Search for the cell housing the specified text and yield its (x, y) center coordinate. 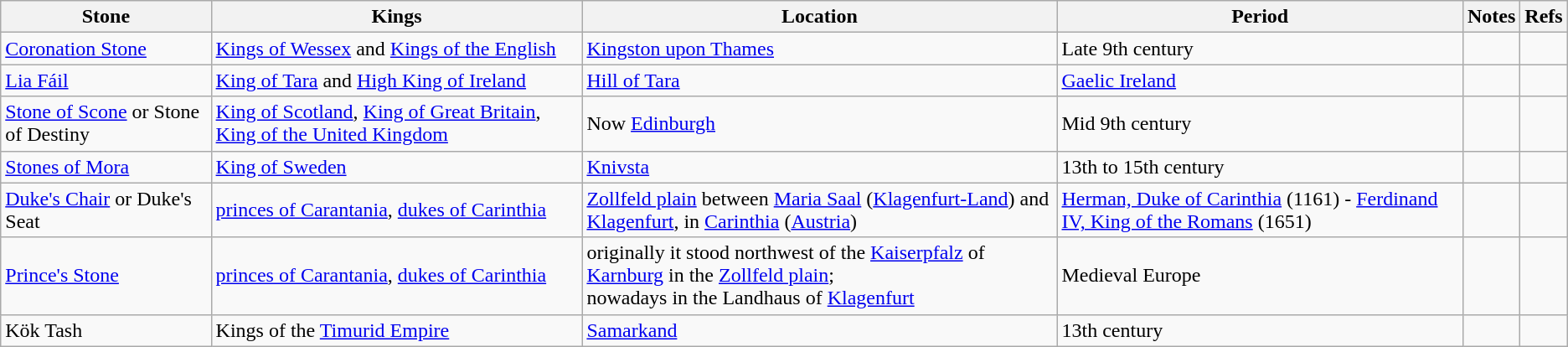
Location (819, 17)
Kings of Wessex and Kings of the English (397, 49)
Notes (1491, 17)
Hill of Tara (819, 80)
Coronation Stone (106, 49)
Kings (397, 17)
Stones of Mora (106, 167)
King of Scotland, King of Great Britain, King of the United Kingdom (397, 124)
King of Sweden (397, 167)
Stone (106, 17)
Kingston upon Thames (819, 49)
Gaelic Ireland (1260, 80)
Lia Fáil (106, 80)
Late 9th century (1260, 49)
King of Tara and High King of Ireland (397, 80)
Knivsta (819, 167)
Refs (1544, 17)
Now Edinburgh (819, 124)
Duke's Chair or Duke's Seat (106, 210)
13th to 15th century (1260, 167)
Kings of the Timurid Empire (397, 330)
Zollfeld plain between Maria Saal (Klagenfurt-Land) and Klagenfurt, in Carinthia (Austria) (819, 210)
Herman, Duke of Carinthia (1161) - Ferdinand IV, King of the Romans (1651) (1260, 210)
Medieval Europe (1260, 276)
Kök Tash (106, 330)
Mid 9th century (1260, 124)
originally it stood northwest of the Kaiserpfalz of Karnburg in the Zollfeld plain;nowadays in the Landhaus of Klagenfurt (819, 276)
Samarkand (819, 330)
Prince's Stone (106, 276)
Period (1260, 17)
Stone of Scone or Stone of Destiny (106, 124)
13th century (1260, 330)
